Return the [X, Y] coordinate for the center point of the cell that contains the specified text.  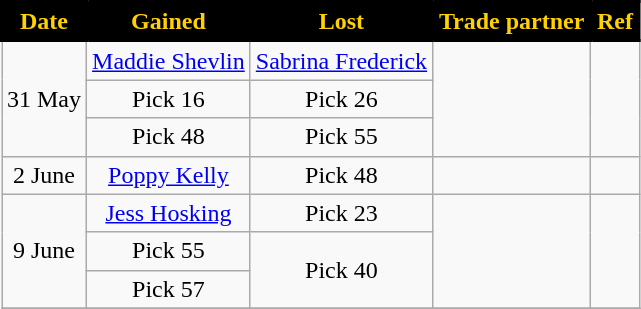
Poppy Kelly [169, 175]
2 June [44, 175]
Jess Hosking [169, 213]
Gained [169, 22]
31 May [44, 98]
Pick 57 [169, 289]
Ref [616, 22]
Lost [341, 22]
Sabrina Frederick [341, 60]
Pick 16 [169, 99]
9 June [44, 251]
Maddie Shevlin [169, 60]
Pick 23 [341, 213]
Trade partner [512, 22]
Date [44, 22]
Pick 26 [341, 99]
Pick 40 [341, 270]
